Capture the cell that displays the provided text and extract its [x, y] central coordinate. 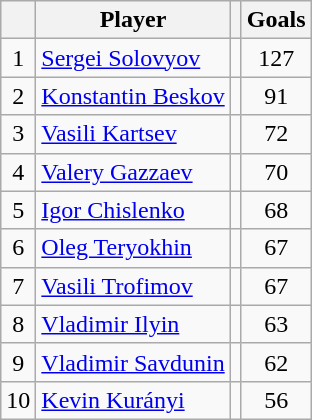
127 [276, 58]
Konstantin Beskov [133, 96]
3 [18, 134]
Vasili Trofimov [133, 286]
Kevin Kurányi [133, 400]
9 [18, 362]
Vasili Kartsev [133, 134]
4 [18, 172]
63 [276, 324]
Valery Gazzaev [133, 172]
Goals [276, 20]
7 [18, 286]
62 [276, 362]
Vladimir Savdunin [133, 362]
5 [18, 210]
91 [276, 96]
70 [276, 172]
1 [18, 58]
2 [18, 96]
72 [276, 134]
Vladimir Ilyin [133, 324]
Oleg Teryokhin [133, 248]
6 [18, 248]
Igor Chislenko [133, 210]
68 [276, 210]
Player [133, 20]
8 [18, 324]
Sergei Solovyov [133, 58]
56 [276, 400]
10 [18, 400]
